Scan for the cell matching the given text and deliver its [x, y] coordinate at center. 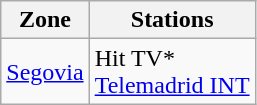
Stations [172, 20]
Segovia [45, 72]
Zone [45, 20]
Hit TV*Telemadrid INT [172, 72]
